Scan for the cell matching the given text and deliver its (x, y) coordinate at center. 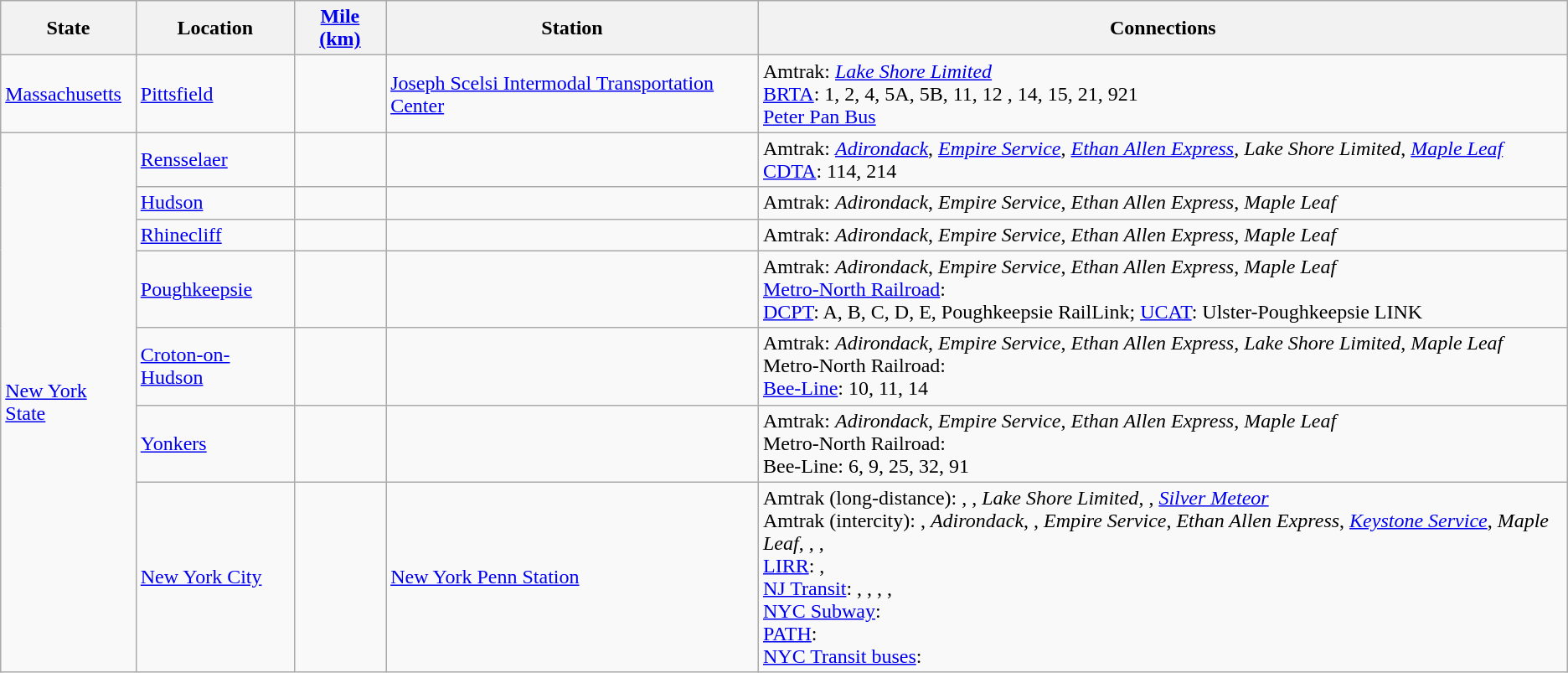
Amtrak: Adirondack, Empire Service, Ethan Allen Express, Maple Leaf Metro-North Railroad: Bee-Line: 6, 9, 25, 32, 91 (1163, 443)
Pittsfield (214, 94)
Rhinecliff (214, 235)
Rensselaer (214, 159)
New York City (214, 577)
Connections (1163, 28)
Croton-on-Hudson (214, 366)
Station (573, 28)
Mile (km) (340, 28)
Yonkers (214, 443)
Location (214, 28)
New York State (69, 402)
Poughkeepsie (214, 289)
Amtrak: Adirondack, Empire Service, Ethan Allen Express, Lake Shore Limited, Maple Leaf CDTA: 114, 214 (1163, 159)
Hudson (214, 203)
Amtrak: Adirondack, Empire Service, Ethan Allen Express, Lake Shore Limited, Maple Leaf Metro-North Railroad: Bee-Line: 10, 11, 14 (1163, 366)
New York Penn Station (573, 577)
State (69, 28)
Amtrak: Lake Shore Limited BRTA: 1, 2, 4, 5A, 5B, 11, 12 , 14, 15, 21, 921 Peter Pan Bus (1163, 94)
Joseph Scelsi Intermodal Transportation Center (573, 94)
Massachusetts (69, 94)
